Return (x, y) of the center of cell containing provided text 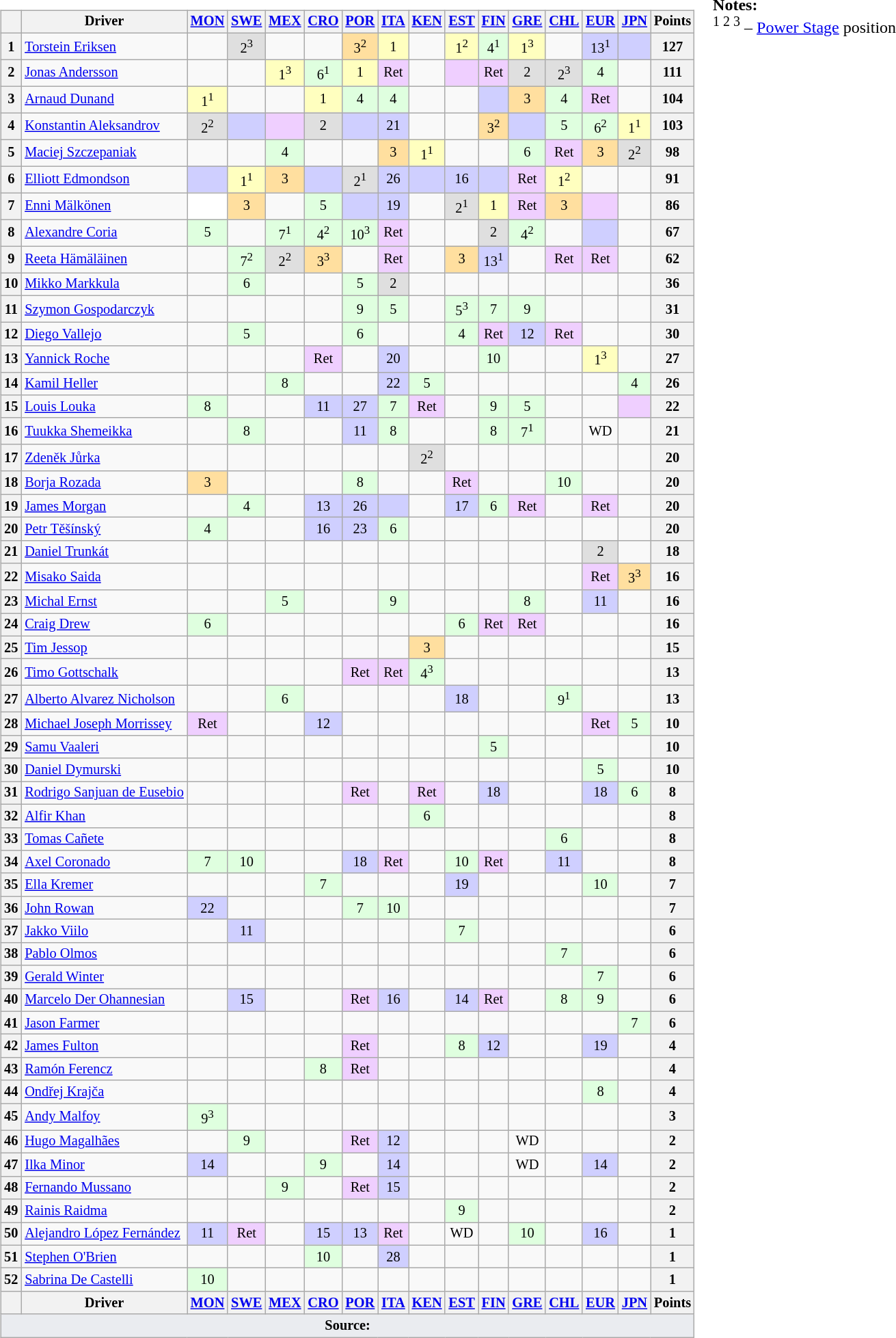
40 (11, 1000)
Diego Vallejo (104, 334)
Maciej Szczepaniak (104, 153)
Hugo Magalhães (104, 1142)
Petr Těšínský (104, 529)
Ilka Minor (104, 1165)
93 (208, 1117)
Timo Gottschalk (104, 673)
Jonas Andersson (104, 72)
Ella Kremer (104, 885)
Jakko Viilo (104, 931)
Torstein Eriksen (104, 46)
Rodrigo Sanjuan de Eusebio (104, 793)
111 (673, 72)
52 (11, 1280)
Marcelo Der Ohannesian (104, 1000)
Szymon Gospodarczyk (104, 309)
Stephen O'Brien (104, 1257)
Borja Rozada (104, 483)
51 (11, 1257)
Reeta Hämäläinen (104, 260)
Tim Jessop (104, 647)
38 (11, 954)
47 (11, 1165)
Tuukka Shemeikka (104, 431)
Alexandre Coria (104, 232)
44 (11, 1092)
Alfir Khan (104, 816)
Kamil Heller (104, 384)
James Fulton (104, 1046)
104 (673, 100)
45 (11, 1117)
67 (673, 232)
39 (11, 977)
Misako Saida (104, 577)
Michal Ernst (104, 602)
86 (673, 206)
Craig Drew (104, 625)
Ondřej Krajča (104, 1092)
48 (11, 1188)
46 (11, 1142)
Enni Mälkönen (104, 206)
37 (11, 931)
Mikko Markkula (104, 284)
Tomas Cañete (104, 839)
Ramón Ferencz (104, 1069)
Samu Vaaleri (104, 747)
98 (673, 153)
Michael Joseph Morrissey (104, 724)
49 (11, 1211)
50 (11, 1234)
James Morgan (104, 506)
Rainis Raidma (104, 1211)
John Rowan (104, 908)
25 (11, 647)
Arnaud Dunand (104, 100)
Elliott Edmondson (104, 179)
35 (11, 885)
Sabrina De Castelli (104, 1280)
Alejandro López Fernández (104, 1234)
Yannick Roche (104, 358)
127 (673, 46)
Louis Louka (104, 407)
Alberto Alvarez Nicholson (104, 699)
29 (11, 747)
Zdeněk Jůrka (104, 458)
Pablo Olmos (104, 954)
Jason Farmer (104, 1023)
Gerald Winter (104, 977)
24 (11, 625)
53 (461, 309)
72 (246, 260)
Axel Coronado (104, 862)
Daniel Trunkát (104, 552)
Konstantin Aleksandrov (104, 126)
Fernando Mussano (104, 1188)
Daniel Dymurski (104, 770)
Andy Malfoy (104, 1117)
34 (11, 862)
Source: (347, 1326)
61 (323, 72)
